Return (X, Y) of the center of cell containing provided text 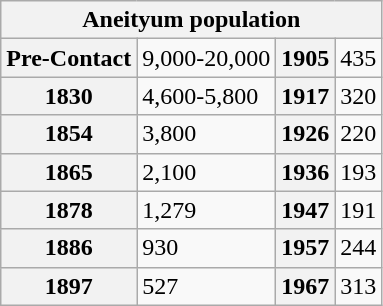
1878 (69, 210)
3,800 (206, 134)
1,279 (206, 210)
1917 (306, 96)
435 (358, 58)
527 (206, 286)
220 (358, 134)
320 (358, 96)
1957 (306, 248)
930 (206, 248)
313 (358, 286)
4,600-5,800 (206, 96)
1936 (306, 172)
2,100 (206, 172)
1967 (306, 286)
1897 (69, 286)
1905 (306, 58)
1926 (306, 134)
Aneityum population (192, 20)
193 (358, 172)
Pre-Contact (69, 58)
191 (358, 210)
1947 (306, 210)
9,000-20,000 (206, 58)
1886 (69, 248)
1830 (69, 96)
244 (358, 248)
1865 (69, 172)
1854 (69, 134)
